Provide the (X, Y) coordinate of the cell's center where the given text is located.  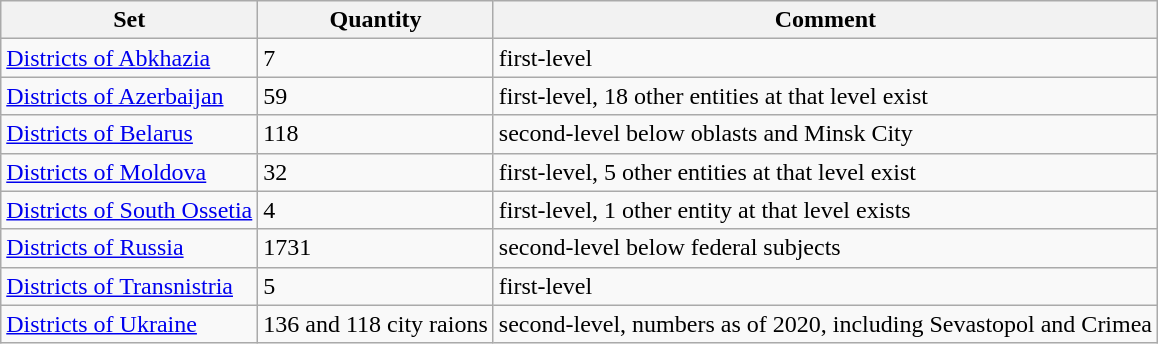
Quantity (376, 20)
136 and 118 city raions (376, 324)
4 (376, 210)
Set (130, 20)
second-level below oblasts and Minsk City (825, 134)
Districts of Russia (130, 248)
first-level, 1 other entity at that level exists (825, 210)
118 (376, 134)
1731 (376, 248)
Districts of Azerbaijan (130, 96)
32 (376, 172)
second-level, numbers as of 2020, including Sevastopol and Crimea (825, 324)
Comment (825, 20)
7 (376, 58)
Districts of South Ossetia (130, 210)
first-level, 5 other entities at that level exist (825, 172)
59 (376, 96)
5 (376, 286)
Districts of Ukraine (130, 324)
Districts of Abkhazia (130, 58)
second-level below federal subjects (825, 248)
first-level, 18 other entities at that level exist (825, 96)
Districts of Transnistria (130, 286)
Districts of Moldova (130, 172)
Districts of Belarus (130, 134)
